Return the [X, Y] coordinate for the center point of the cell that contains the specified text.  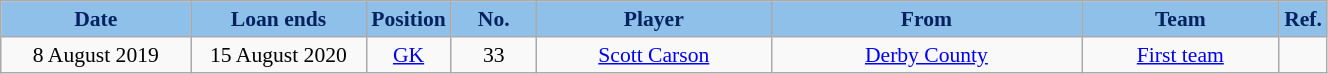
33 [494, 55]
Loan ends [278, 19]
Team [1181, 19]
Date [96, 19]
No. [494, 19]
First team [1181, 55]
From [926, 19]
Derby County [926, 55]
Position [408, 19]
8 August 2019 [96, 55]
Scott Carson [654, 55]
15 August 2020 [278, 55]
Player [654, 19]
GK [408, 55]
Ref. [1303, 19]
